Capture the cell that displays the provided text and extract its (x, y) central coordinate. 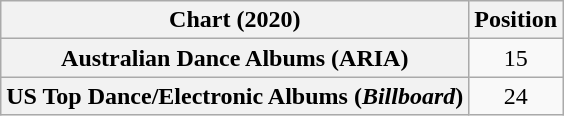
24 (516, 96)
Australian Dance Albums (ARIA) (235, 58)
Chart (2020) (235, 20)
US Top Dance/Electronic Albums (Billboard) (235, 96)
15 (516, 58)
Position (516, 20)
